Return [x, y] of the center of cell containing provided text 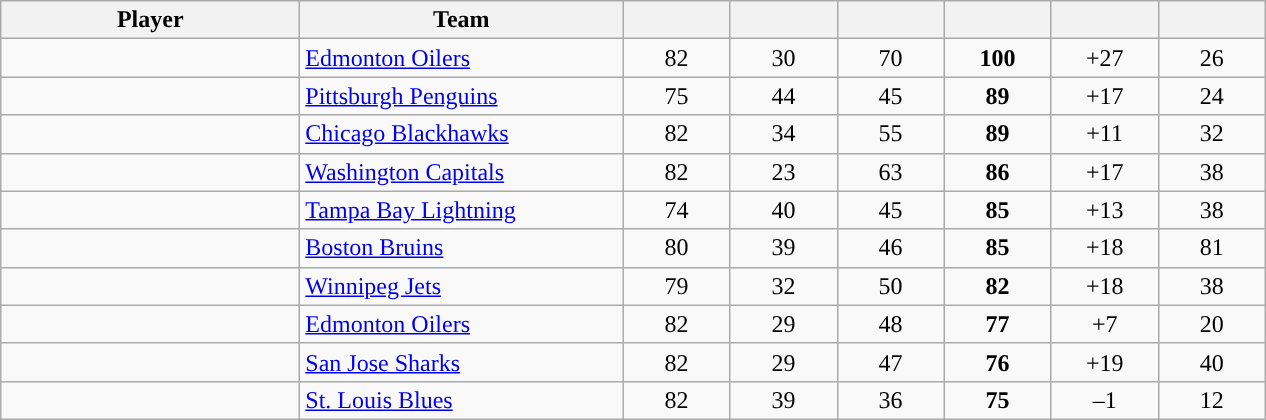
San Jose Sharks [462, 362]
80 [676, 248]
+7 [1104, 324]
70 [890, 58]
+27 [1104, 58]
63 [890, 172]
–1 [1104, 400]
Winnipeg Jets [462, 286]
100 [998, 58]
Tampa Bay Lightning [462, 210]
St. Louis Blues [462, 400]
47 [890, 362]
36 [890, 400]
55 [890, 134]
Team [462, 20]
46 [890, 248]
+11 [1104, 134]
30 [784, 58]
44 [784, 96]
74 [676, 210]
23 [784, 172]
Chicago Blackhawks [462, 134]
Washington Capitals [462, 172]
26 [1212, 58]
24 [1212, 96]
81 [1212, 248]
77 [998, 324]
Boston Bruins [462, 248]
79 [676, 286]
50 [890, 286]
Pittsburgh Penguins [462, 96]
20 [1212, 324]
+13 [1104, 210]
+19 [1104, 362]
12 [1212, 400]
Player [150, 20]
76 [998, 362]
48 [890, 324]
86 [998, 172]
34 [784, 134]
